Output the [x, y] coordinate of the center of the cell containing the given text.  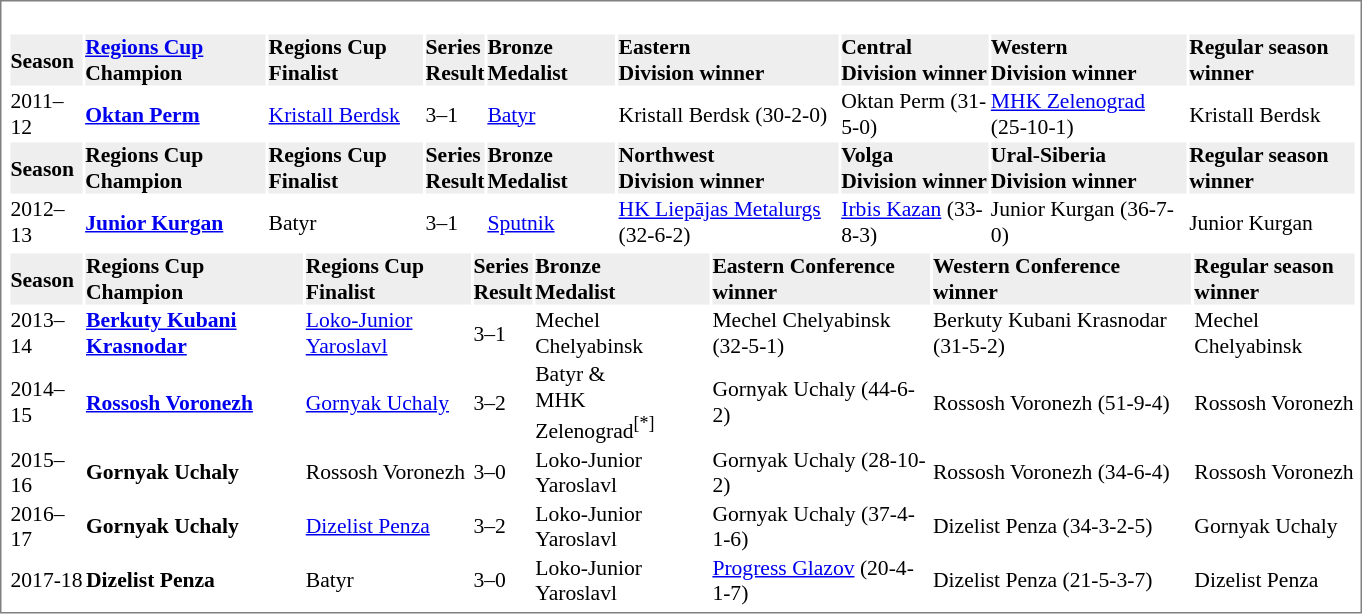
Junior Kurgan (36-7-0) [1088, 222]
Eastern Conferencewinner [821, 280]
MHK Zelenograd (25-10-1) [1088, 114]
2015–16 [46, 472]
Kristall Berdsk (30-2-0) [729, 114]
Oktan Perm [175, 114]
Rossosh Voronezh (34-6-4) [1062, 472]
Oktan Perm (31-5-0) [914, 114]
Regular seasonwinner [1274, 280]
VolgaDivision winner [914, 168]
2014–15 [46, 403]
2011–12 [46, 114]
Mechel Chelyabinsk (32-5-1) [821, 334]
Progress Glazov (20-4-1-7) [821, 580]
CentralDivision winner [914, 60]
WesternDivision winner [1088, 60]
2012–13 [46, 222]
HK Liepājas Metalurgs (32-6-2) [729, 222]
BronzeMedalist [622, 280]
Ural-SiberiaDivision winner [1088, 168]
Rossosh Voronezh (51-9-4) [1062, 403]
EasternDivision winner [729, 60]
Gornyak Uchaly (28-10-2) [821, 472]
Dizelist Penza (21-5-3-7) [1062, 580]
Regions CupFinalist [388, 280]
2013–14 [46, 334]
Sputnik [551, 222]
NorthwestDivision winner [729, 168]
2016–17 [46, 526]
Western Conferencewinner [1062, 280]
Dizelist Penza (34-3-2-5) [1062, 526]
Gornyak Uchaly (37-4-1-6) [821, 526]
Batyr & MHK Zelenograd[*] [622, 403]
Berkuty Kubani Krasnodar (31-5-2) [1062, 334]
Gornyak Uchaly (44-6-2) [821, 403]
Berkuty Kubani Krasnodar [194, 334]
Irbis Kazan (33-8-3) [914, 222]
2017-18 [46, 580]
Regions CupChampion [194, 280]
